For the text-containing cell, return its midpoint in (x, y) coordinate format. 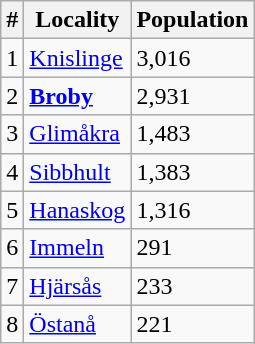
Hjärsås (78, 286)
Broby (78, 96)
233 (192, 286)
5 (12, 210)
8 (12, 324)
1,316 (192, 210)
Glimåkra (78, 134)
Sibbhult (78, 172)
1 (12, 58)
1,483 (192, 134)
3,016 (192, 58)
3 (12, 134)
Immeln (78, 248)
291 (192, 248)
Knislinge (78, 58)
Population (192, 20)
6 (12, 248)
1,383 (192, 172)
Hanaskog (78, 210)
Östanå (78, 324)
# (12, 20)
Locality (78, 20)
2 (12, 96)
221 (192, 324)
2,931 (192, 96)
7 (12, 286)
4 (12, 172)
